Capture the cell that displays the provided text and extract its [X, Y] central coordinate. 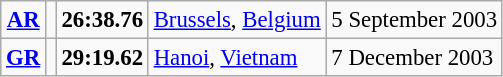
Brussels, Belgium [237, 20]
5 September 2003 [414, 20]
AR [24, 20]
GR [24, 58]
7 December 2003 [414, 58]
Hanoi, Vietnam [237, 58]
26:38.76 [102, 20]
29:19.62 [102, 58]
